Return (X, Y) of the center of cell containing provided text 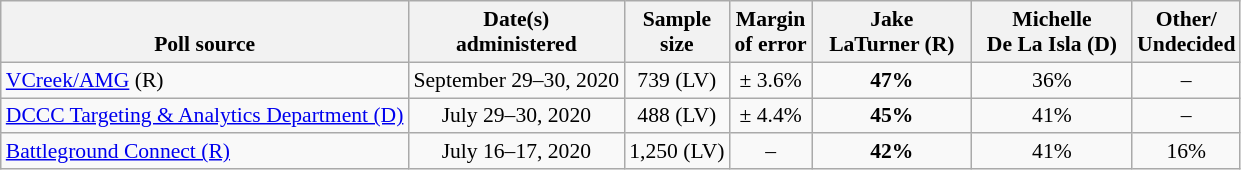
JakeLaTurner (R) (892, 32)
± 4.4% (770, 116)
VCreek/AMG (R) (205, 80)
1,250 (LV) (676, 152)
16% (1186, 152)
Michelle De La Isla (D) (1052, 32)
42% (892, 152)
September 29–30, 2020 (516, 80)
47% (892, 80)
± 3.6% (770, 80)
July 16–17, 2020 (516, 152)
Marginof error (770, 32)
Samplesize (676, 32)
Other/Undecided (1186, 32)
Poll source (205, 32)
739 (LV) (676, 80)
45% (892, 116)
DCCC Targeting & Analytics Department (D) (205, 116)
Date(s)administered (516, 32)
36% (1052, 80)
July 29–30, 2020 (516, 116)
488 (LV) (676, 116)
Battleground Connect (R) (205, 152)
